Output the (x, y) coordinate of the center of the cell containing the given text.  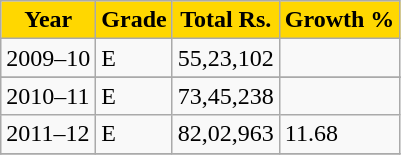
73,45,238 (226, 96)
2011–12 (48, 134)
Total Rs. (226, 20)
2009–10 (48, 58)
11.68 (340, 134)
2010–11 (48, 96)
55,23,102 (226, 58)
Year (48, 20)
82,02,963 (226, 134)
Growth % (340, 20)
Grade (134, 20)
